Pinpoint the cell where the given text exists, returning its [x, y] midpoint coordinate. 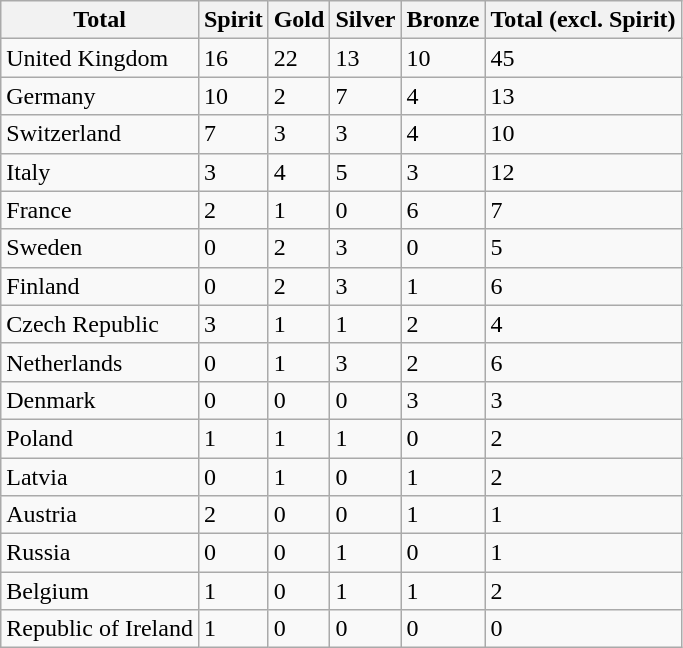
Bronze [443, 20]
Russia [100, 553]
Austria [100, 515]
Republic of Ireland [100, 629]
16 [233, 58]
45 [583, 58]
22 [299, 58]
Italy [100, 172]
Sweden [100, 248]
Poland [100, 438]
United Kingdom [100, 58]
Czech Republic [100, 324]
Belgium [100, 591]
Silver [366, 20]
Netherlands [100, 362]
Spirit [233, 20]
Latvia [100, 477]
Total (excl. Spirit) [583, 20]
Switzerland [100, 134]
Total [100, 20]
France [100, 210]
Germany [100, 96]
12 [583, 172]
Finland [100, 286]
Denmark [100, 400]
Gold [299, 20]
